Return [X, Y] of the center of cell containing provided text 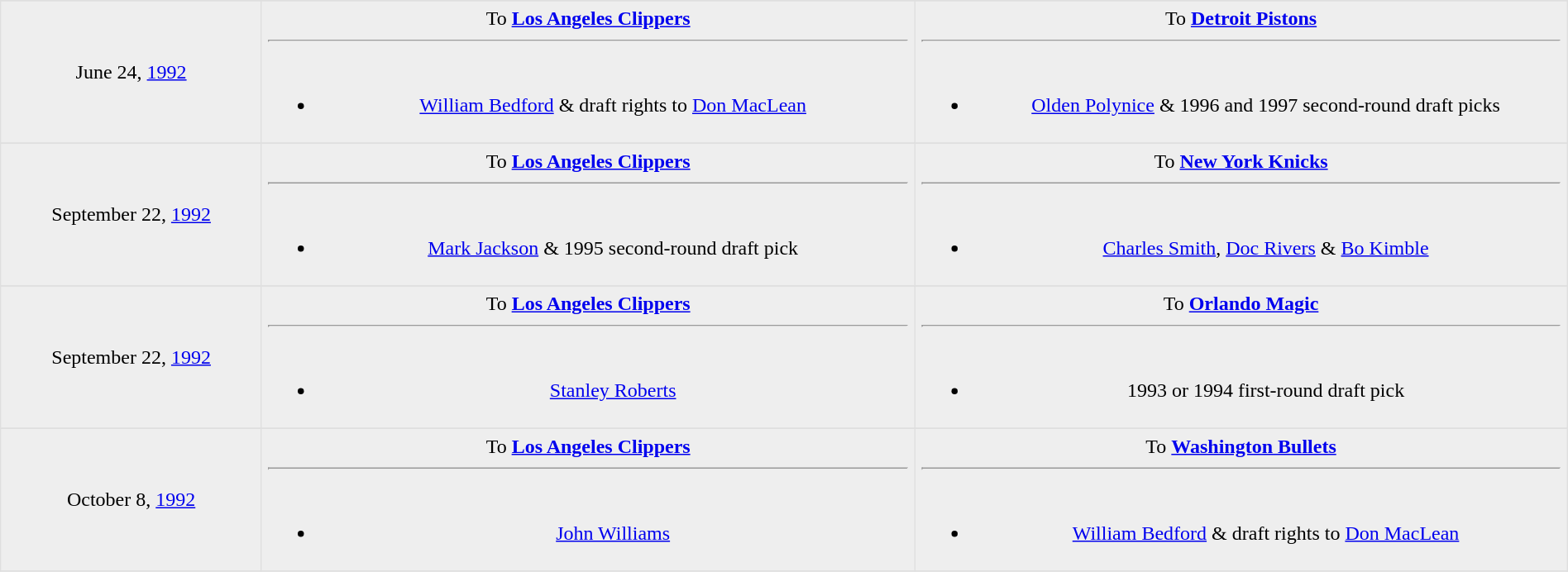
To Los Angeles ClippersStanley Roberts [587, 357]
June 24, 1992 [131, 72]
October 8, 1992 [131, 499]
To Orlando Magic1993 or 1994 first-round draft pick [1241, 357]
To Detroit PistonsOlden Polynice & 1996 and 1997 second-round draft picks [1241, 72]
To Los Angeles ClippersJohn Williams [587, 499]
To Los Angeles ClippersMark Jackson & 1995 second-round draft pick [587, 214]
To Los Angeles ClippersWilliam Bedford & draft rights to Don MacLean [587, 72]
To New York KnicksCharles Smith, Doc Rivers & Bo Kimble [1241, 214]
To Washington BulletsWilliam Bedford & draft rights to Don MacLean [1241, 499]
